Capture the cell that displays the provided text and extract its (x, y) central coordinate. 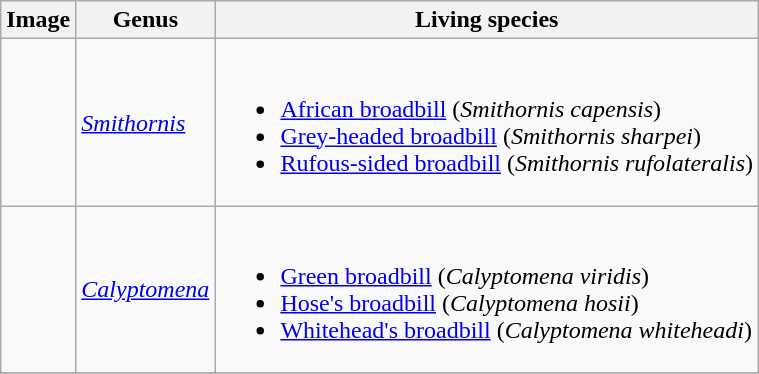
Green broadbill (Calyptomena viridis)Hose's broadbill (Calyptomena hosii)Whitehead's broadbill (Calyptomena whiteheadi) (487, 290)
Genus (146, 20)
Smithornis (146, 122)
Living species (487, 20)
Image (38, 20)
African broadbill (Smithornis capensis)Grey-headed broadbill (Smithornis sharpei)Rufous-sided broadbill (Smithornis rufolateralis) (487, 122)
Calyptomena (146, 290)
